Extract the [X, Y] coordinate from the center of the cell holding the provided text.  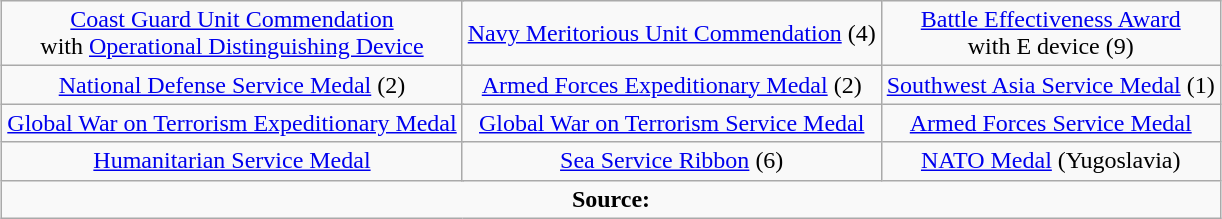
Global War on Terrorism Service Medal [672, 123]
Global War on Terrorism Expeditionary Medal [232, 123]
Armed Forces Expeditionary Medal (2) [672, 85]
Source: [611, 199]
Sea Service Ribbon (6) [672, 161]
Coast Guard Unit Commendationwith Operational Distinguishing Device [232, 34]
National Defense Service Medal (2) [232, 85]
Navy Meritorious Unit Commendation (4) [672, 34]
Humanitarian Service Medal [232, 161]
Southwest Asia Service Medal (1) [1050, 85]
Armed Forces Service Medal [1050, 123]
NATO Medal (Yugoslavia) [1050, 161]
Battle Effectiveness Awardwith E device (9) [1050, 34]
